From the cell containing the given text, extract its center point as (x, y) coordinate. 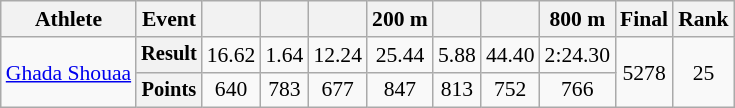
847 (400, 90)
16.62 (232, 55)
5278 (644, 72)
783 (284, 90)
25 (704, 72)
677 (338, 90)
1.64 (284, 55)
Final (644, 19)
813 (457, 90)
800 m (578, 19)
Rank (704, 19)
2:24.30 (578, 55)
766 (578, 90)
44.40 (510, 55)
Athlete (68, 19)
640 (232, 90)
25.44 (400, 55)
Ghada Shouaa (68, 72)
5.88 (457, 55)
752 (510, 90)
200 m (400, 19)
Event (169, 19)
12.24 (338, 55)
Result (169, 55)
Points (169, 90)
